Determine the (x, y) coordinate at the center of the cell enclosing the given text.  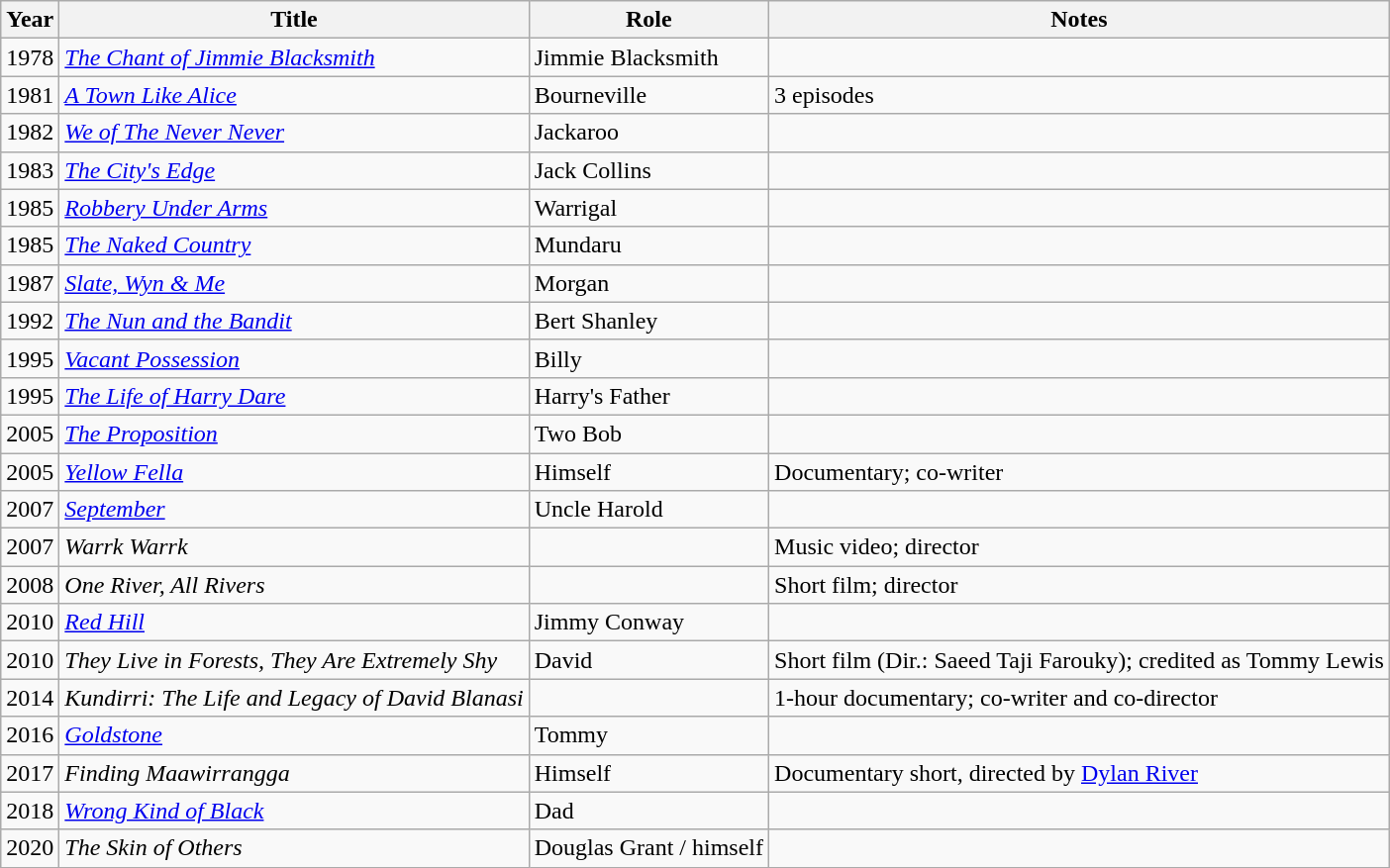
Documentary short, directed by Dylan River (1079, 773)
Notes (1079, 20)
Jimmy Conway (648, 623)
The Naked Country (294, 245)
Title (294, 20)
1983 (30, 170)
Robbery Under Arms (294, 208)
Goldstone (294, 735)
David (648, 660)
The Skin of Others (294, 848)
Wrong Kind of Black (294, 811)
Douglas Grant / himself (648, 848)
Year (30, 20)
Red Hill (294, 623)
2018 (30, 811)
Short film (Dir.: Saeed Taji Farouky); credited as Tommy Lewis (1079, 660)
1992 (30, 321)
1982 (30, 133)
We of The Never Never (294, 133)
Slate, Wyn & Me (294, 283)
Uncle Harold (648, 510)
Bert Shanley (648, 321)
The Nun and the Bandit (294, 321)
2008 (30, 585)
Vacant Possession (294, 358)
Two Bob (648, 434)
Jack Collins (648, 170)
The Proposition (294, 434)
Warrigal (648, 208)
Finding Maawirrangga (294, 773)
Music video; director (1079, 547)
Morgan (648, 283)
They Live in Forests, They Are Extremely Shy (294, 660)
Yellow Fella (294, 472)
1981 (30, 95)
One River, All Rivers (294, 585)
The Chant of Jimmie Blacksmith (294, 57)
1987 (30, 283)
2020 (30, 848)
2016 (30, 735)
Kundirri: The Life and Legacy of David Blanasi (294, 698)
The Life of Harry Dare (294, 396)
Tommy (648, 735)
September (294, 510)
A Town Like Alice (294, 95)
2017 (30, 773)
Billy (648, 358)
Bourneville (648, 95)
Short film; director (1079, 585)
Dad (648, 811)
1-hour documentary; co-writer and co-director (1079, 698)
Documentary; co-writer (1079, 472)
Harry's Father (648, 396)
Jimmie Blacksmith (648, 57)
3 episodes (1079, 95)
1978 (30, 57)
Role (648, 20)
The City's Edge (294, 170)
Warrk Warrk (294, 547)
Jackaroo (648, 133)
2014 (30, 698)
Mundaru (648, 245)
